From the cell containing the given text, extract its center point as [x, y] coordinate. 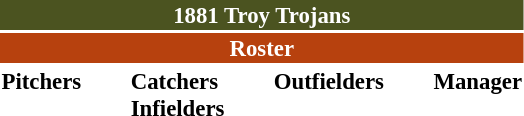
Roster [262, 48]
1881 Troy Trojans [262, 15]
